Return the (X, Y) coordinate for the center point of the cell that contains the specified text.  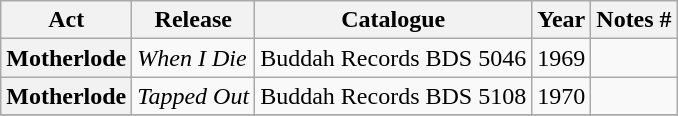
Buddah Records BDS 5046 (394, 58)
Tapped Out (194, 96)
When I Die (194, 58)
Notes # (634, 20)
Act (66, 20)
Catalogue (394, 20)
Release (194, 20)
1969 (562, 58)
Buddah Records BDS 5108 (394, 96)
1970 (562, 96)
Year (562, 20)
